Search for the cell housing the specified text and yield its [x, y] center coordinate. 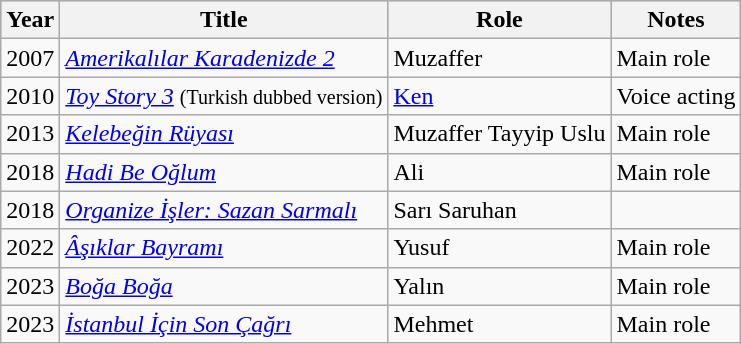
Ali [500, 172]
Yusuf [500, 248]
Ken [500, 96]
Âşıklar Bayramı [224, 248]
Organize İşler: Sazan Sarmalı [224, 210]
Notes [676, 20]
İstanbul İçin Son Çağrı [224, 324]
Sarı Saruhan [500, 210]
Kelebeğin Rüyası [224, 134]
Yalın [500, 286]
Mehmet [500, 324]
2013 [30, 134]
2010 [30, 96]
Muzaffer Tayyip Uslu [500, 134]
Boğa Boğa [224, 286]
2007 [30, 58]
2022 [30, 248]
Toy Story 3 (Turkish dubbed version) [224, 96]
Voice acting [676, 96]
Amerikalılar Karadenizde 2 [224, 58]
Hadi Be Oğlum [224, 172]
Role [500, 20]
Year [30, 20]
Title [224, 20]
Muzaffer [500, 58]
